Locate the cell with the specified text and output its (X, Y) center coordinate. 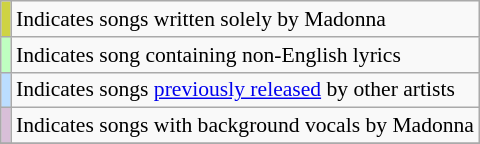
Indicates songs with background vocals by Madonna (245, 126)
Indicates songs previously released by other artists (245, 90)
Indicates songs written solely by Madonna (245, 19)
Indicates song containing non-English lyrics (245, 55)
